Provide the (x, y) coordinate of the cell's center where the given text is located.  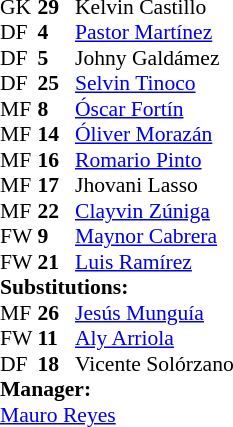
14 (57, 135)
5 (57, 58)
18 (57, 364)
21 (57, 262)
17 (57, 185)
4 (57, 33)
16 (57, 160)
26 (57, 313)
11 (57, 339)
25 (57, 83)
9 (57, 237)
8 (57, 109)
22 (57, 211)
